Locate the cell with the specified text and output its (X, Y) center coordinate. 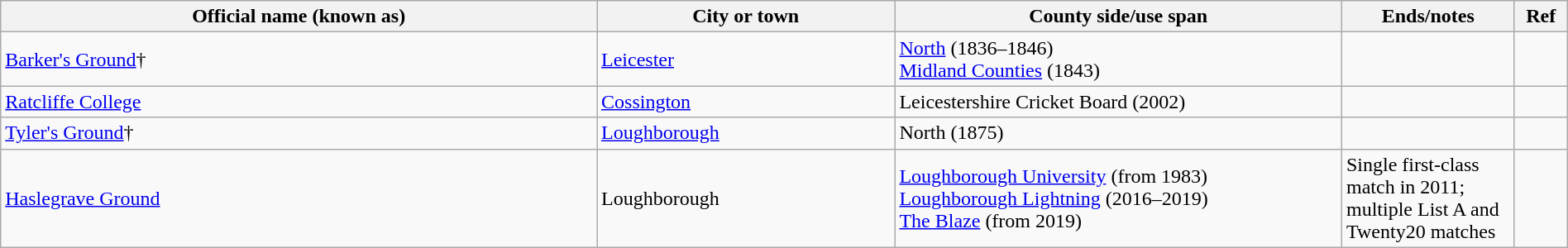
Ref (1541, 17)
Ends/notes (1427, 17)
Tyler's Ground† (299, 133)
County side/use span (1118, 17)
Official name (known as) (299, 17)
Haslegrave Ground (299, 198)
Single first-class match in 2011; multiple List A and Twenty20 matches (1427, 198)
Loughborough University (from 1983)Loughborough Lightning (2016–2019)The Blaze (from 2019) (1118, 198)
Leicester (746, 60)
North (1875) (1118, 133)
North (1836–1846)Midland Counties (1843) (1118, 60)
Ratcliffe College (299, 102)
Leicestershire Cricket Board (2002) (1118, 102)
City or town (746, 17)
Cossington (746, 102)
Barker's Ground† (299, 60)
